From the cell containing the given text, extract its center point as [X, Y] coordinate. 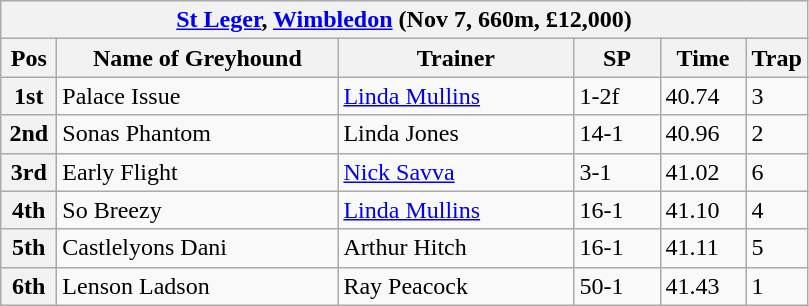
5 [776, 248]
41.02 [703, 172]
Time [703, 58]
Pos [29, 58]
41.43 [703, 286]
SP [617, 58]
3 [776, 96]
Linda Jones [456, 134]
1st [29, 96]
1 [776, 286]
41.11 [703, 248]
So Breezy [198, 210]
40.96 [703, 134]
Lenson Ladson [198, 286]
6th [29, 286]
Trap [776, 58]
4th [29, 210]
50-1 [617, 286]
4 [776, 210]
Arthur Hitch [456, 248]
3rd [29, 172]
Nick Savva [456, 172]
Palace Issue [198, 96]
Castlelyons Dani [198, 248]
14-1 [617, 134]
Early Flight [198, 172]
Ray Peacock [456, 286]
St Leger, Wimbledon (Nov 7, 660m, £12,000) [404, 20]
41.10 [703, 210]
Trainer [456, 58]
1-2f [617, 96]
40.74 [703, 96]
3-1 [617, 172]
Name of Greyhound [198, 58]
6 [776, 172]
2 [776, 134]
2nd [29, 134]
5th [29, 248]
Sonas Phantom [198, 134]
